Detect which cell encompasses the target text, then output its (x, y) center coordinate. 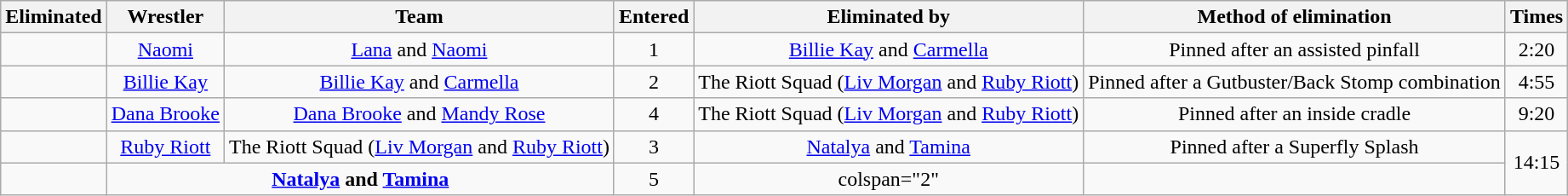
2:20 (1536, 49)
Naomi (165, 49)
Dana Brooke and Mandy Rose (420, 114)
9:20 (1536, 114)
2 (654, 82)
Billie Kay (165, 82)
Dana Brooke (165, 114)
Pinned after a Superfly Splash (1295, 147)
5 (654, 179)
Wrestler (165, 17)
Ruby Riott (165, 147)
Times (1536, 17)
Pinned after an assisted pinfall (1295, 49)
Method of elimination (1295, 17)
1 (654, 49)
4 (654, 114)
14:15 (1536, 163)
Entered (654, 17)
Team (420, 17)
Pinned after a Gutbuster/Back Stomp combination (1295, 82)
colspan="2" (889, 179)
Eliminated by (889, 17)
Lana and Naomi (420, 49)
Eliminated (54, 17)
3 (654, 147)
4:55 (1536, 82)
Pinned after an inside cradle (1295, 114)
